Provide the (x, y) coordinate of the cell's center where the given text is located.  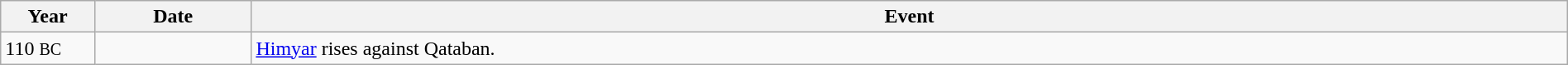
Himyar rises against Qataban. (910, 48)
110 BC (48, 48)
Date (172, 17)
Year (48, 17)
Event (910, 17)
